Locate the cell with the specified text and output its (x, y) center coordinate. 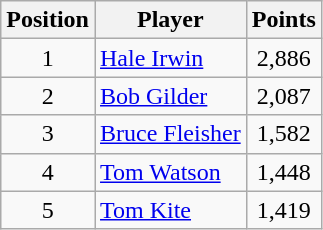
2 (48, 96)
Points (284, 20)
1 (48, 58)
2,886 (284, 58)
Player (170, 20)
Tom Kite (170, 210)
Position (48, 20)
5 (48, 210)
Bob Gilder (170, 96)
Bruce Fleisher (170, 134)
3 (48, 134)
1,448 (284, 172)
1,419 (284, 210)
Hale Irwin (170, 58)
1,582 (284, 134)
2,087 (284, 96)
4 (48, 172)
Tom Watson (170, 172)
